Capture the cell that displays the provided text and extract its [X, Y] central coordinate. 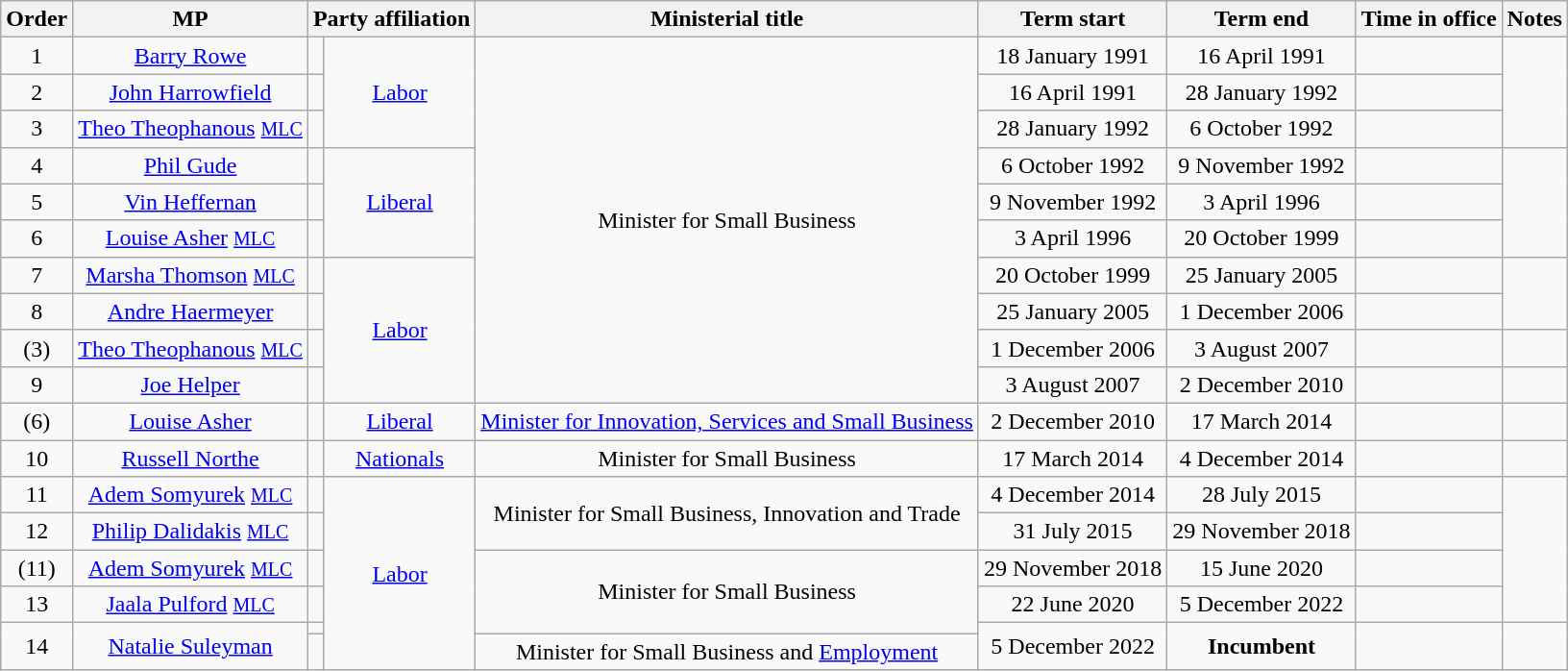
2 [37, 92]
4 [37, 165]
22 June 2020 [1072, 605]
3 [37, 129]
Party affiliation [391, 19]
7 [37, 275]
Minister for Small Business and Employment [727, 652]
12 [37, 532]
Time in office [1429, 19]
Minister for Small Business, Innovation and Trade [727, 513]
Term start [1072, 19]
MP [190, 19]
31 July 2015 [1072, 532]
15 June 2020 [1262, 568]
Minister for Innovation, Services and Small Business [727, 421]
9 [37, 385]
28 July 2015 [1262, 495]
Natalie Suleyman [190, 646]
5 [37, 202]
Notes [1534, 19]
Term end [1262, 19]
18 January 1991 [1072, 56]
Vin Heffernan [190, 202]
10 [37, 459]
8 [37, 311]
Barry Rowe [190, 56]
1 [37, 56]
14 [37, 646]
Russell Northe [190, 459]
Louise Asher MLC [190, 238]
6 [37, 238]
(6) [37, 421]
(11) [37, 568]
Order [37, 19]
Marsha Thomson MLC [190, 275]
Louise Asher [190, 421]
Nationals [400, 459]
11 [37, 495]
John Harrowfield [190, 92]
13 [37, 605]
Incumbent [1262, 646]
Ministerial title [727, 19]
Joe Helper [190, 385]
(3) [37, 348]
Philip Dalidakis MLC [190, 532]
Phil Gude [190, 165]
Andre Haermeyer [190, 311]
Jaala Pulford MLC [190, 605]
